Capture the cell that displays the provided text and extract its [X, Y] central coordinate. 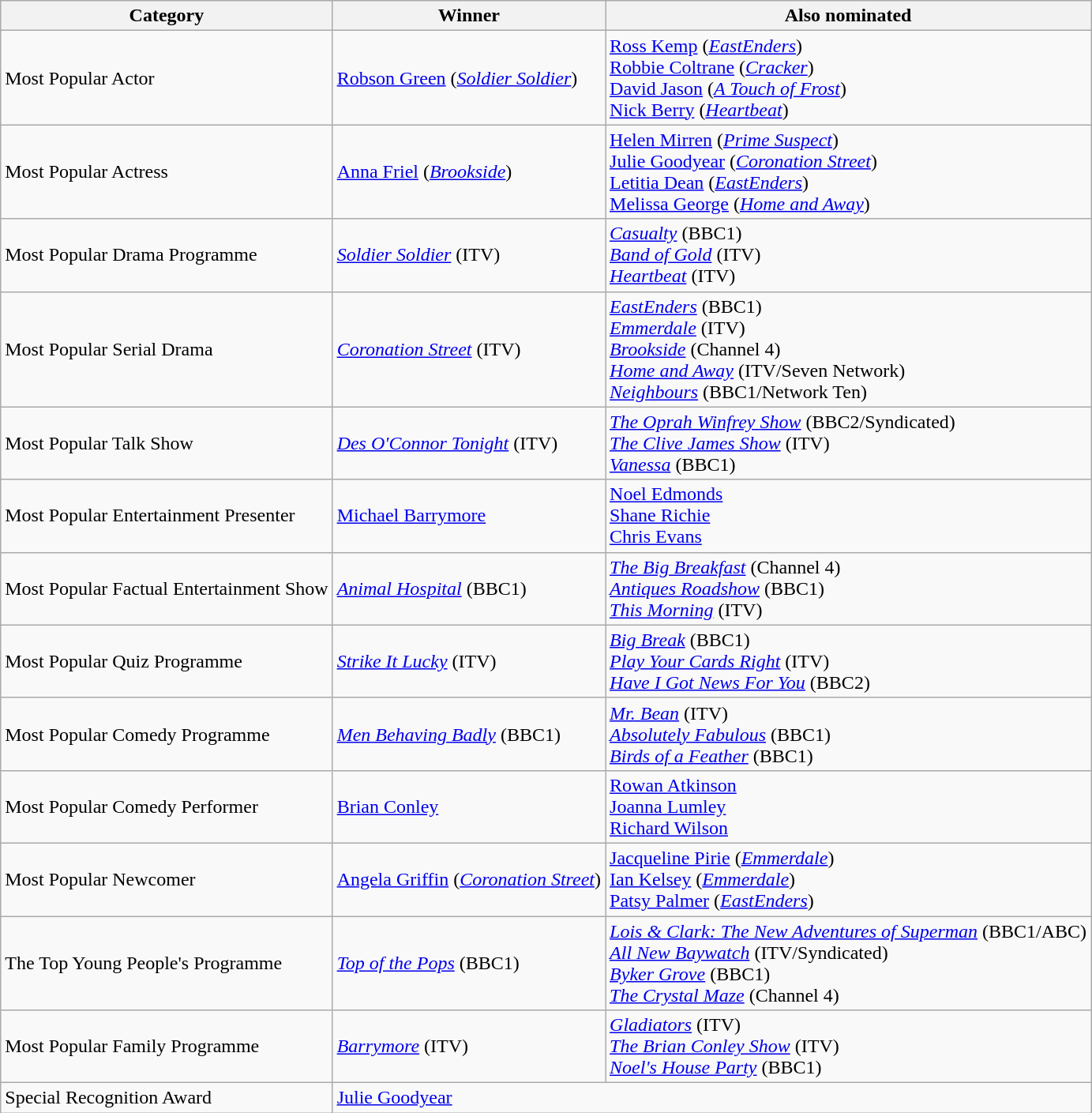
Most Popular Factual Entertainment Show [167, 588]
The Top Young People's Programme [167, 964]
Soldier Soldier (ITV) [469, 255]
Brian Conley [469, 807]
Most Popular Family Programme [167, 1047]
Lois & Clark: The New Adventures of Superman (BBC1/ABC)All New Baywatch (ITV/Syndicated)Byker Grove (BBC1)The Crystal Maze (Channel 4) [848, 964]
Jacqueline Pirie (Emmerdale)Ian Kelsey (Emmerdale)Patsy Palmer (EastEnders) [848, 879]
Big Break (BBC1)Play Your Cards Right (ITV)Have I Got News For You (BBC2) [848, 661]
Most Popular Actress [167, 172]
Category [167, 16]
Angela Griffin (Coronation Street) [469, 879]
Top of the Pops (BBC1) [469, 964]
Most Popular Actor [167, 77]
Gladiators (ITV)The Brian Conley Show (ITV)Noel's House Party (BBC1) [848, 1047]
The Oprah Winfrey Show (BBC2/Syndicated)The Clive James Show (ITV)Vanessa (BBC1) [848, 443]
EastEnders (BBC1)Emmerdale (ITV)Brookside (Channel 4)Home and Away (ITV/Seven Network)Neighbours (BBC1/Network Ten) [848, 349]
Animal Hospital (BBC1) [469, 588]
Most Popular Serial Drama [167, 349]
Most Popular Entertainment Presenter [167, 516]
Coronation Street (ITV) [469, 349]
Most Popular Drama Programme [167, 255]
Winner [469, 16]
Anna Friel (Brookside) [469, 172]
Julie Goodyear [712, 1098]
Michael Barrymore [469, 516]
Men Behaving Badly (BBC1) [469, 734]
Most Popular Comedy Performer [167, 807]
The Big Breakfast (Channel 4)Antiques Roadshow (BBC1)This Morning (ITV) [848, 588]
Most Popular Talk Show [167, 443]
Noel EdmondsShane RichieChris Evans [848, 516]
Special Recognition Award [167, 1098]
Also nominated [848, 16]
Barrymore (ITV) [469, 1047]
Most Popular Newcomer [167, 879]
Rowan AtkinsonJoanna LumleyRichard Wilson [848, 807]
Des O'Connor Tonight (ITV) [469, 443]
Strike It Lucky (ITV) [469, 661]
Mr. Bean (ITV)Absolutely Fabulous (BBC1)Birds of a Feather (BBC1) [848, 734]
Ross Kemp (EastEnders)Robbie Coltrane (Cracker)David Jason (A Touch of Frost)Nick Berry (Heartbeat) [848, 77]
Helen Mirren (Prime Suspect)Julie Goodyear (Coronation Street)Letitia Dean (EastEnders)Melissa George (Home and Away) [848, 172]
Most Popular Comedy Programme [167, 734]
Robson Green (Soldier Soldier) [469, 77]
Most Popular Quiz Programme [167, 661]
Casualty (BBC1)Band of Gold (ITV)Heartbeat (ITV) [848, 255]
